Output the (x, y) coordinate of the center of the cell containing the given text.  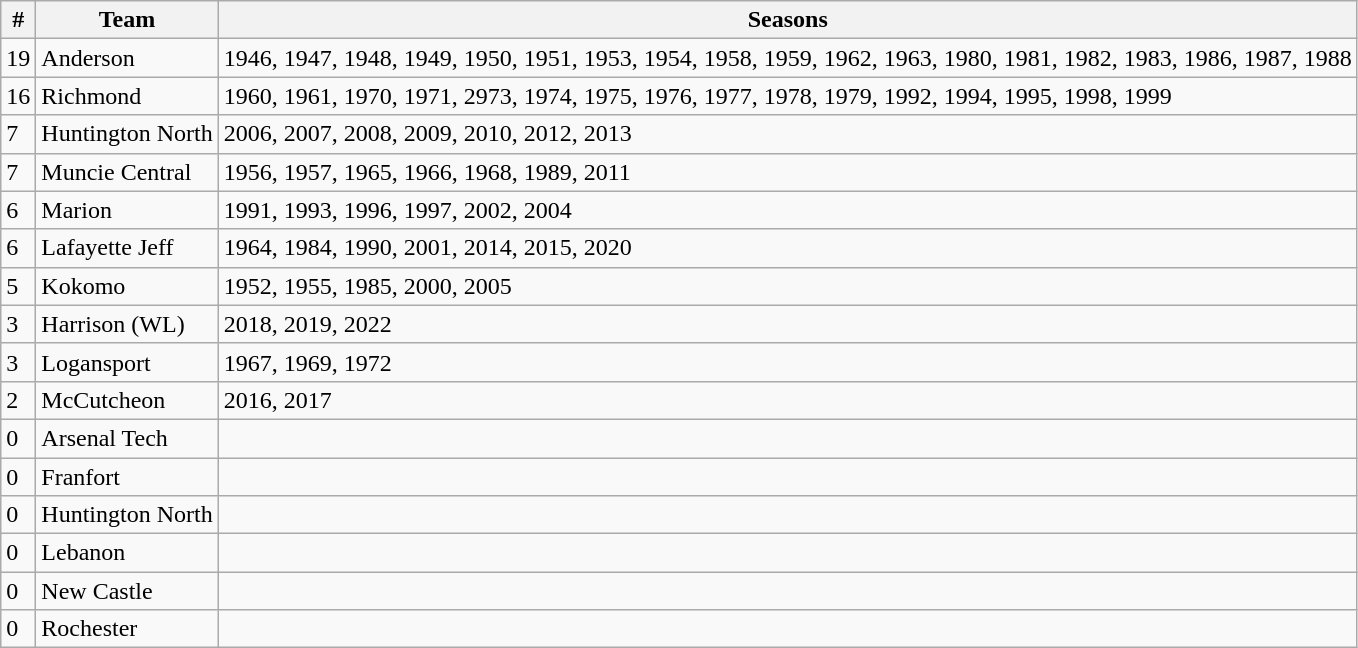
Arsenal Tech (127, 438)
Marion (127, 210)
2016, 2017 (788, 400)
5 (18, 286)
2018, 2019, 2022 (788, 324)
1991, 1993, 1996, 1997, 2002, 2004 (788, 210)
Anderson (127, 58)
1967, 1969, 1972 (788, 362)
New Castle (127, 591)
Kokomo (127, 286)
Rochester (127, 629)
1960, 1961, 1970, 1971, 2973, 1974, 1975, 1976, 1977, 1978, 1979, 1992, 1994, 1995, 1998, 1999 (788, 96)
Muncie Central (127, 172)
1964, 1984, 1990, 2001, 2014, 2015, 2020 (788, 248)
16 (18, 96)
Logansport (127, 362)
1956, 1957, 1965, 1966, 1968, 1989, 2011 (788, 172)
Harrison (WL) (127, 324)
# (18, 20)
Franfort (127, 477)
Lebanon (127, 553)
2006, 2007, 2008, 2009, 2010, 2012, 2013 (788, 134)
Richmond (127, 96)
19 (18, 58)
Seasons (788, 20)
Lafayette Jeff (127, 248)
McCutcheon (127, 400)
Team (127, 20)
2 (18, 400)
1952, 1955, 1985, 2000, 2005 (788, 286)
1946, 1947, 1948, 1949, 1950, 1951, 1953, 1954, 1958, 1959, 1962, 1963, 1980, 1981, 1982, 1983, 1986, 1987, 1988 (788, 58)
